Search for the cell housing the specified text and yield its (X, Y) center coordinate. 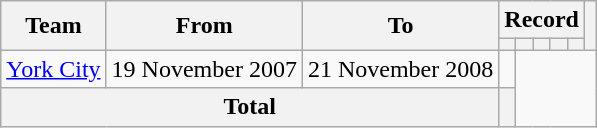
Record (542, 20)
19 November 2007 (204, 69)
21 November 2008 (400, 69)
York City (54, 69)
To (400, 26)
Total (250, 107)
Team (54, 26)
From (204, 26)
